Capture the cell that displays the provided text and extract its [X, Y] central coordinate. 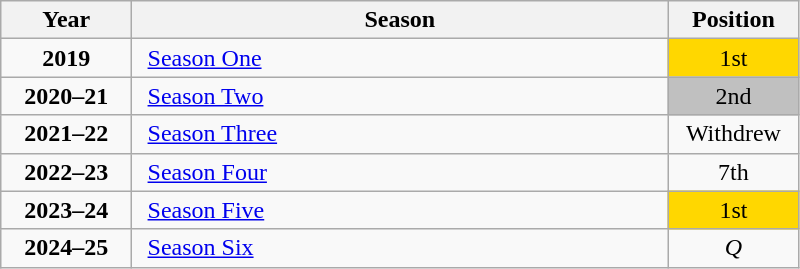
Year [66, 20]
Season Three [400, 134]
Q [734, 248]
2023–24 [66, 210]
Withdrew [734, 134]
2020–21 [66, 96]
Position [734, 20]
Season One [400, 58]
Season Four [400, 172]
Season Six [400, 248]
2nd [734, 96]
Season Five [400, 210]
2022–23 [66, 172]
Season [400, 20]
7th [734, 172]
Season Two [400, 96]
2024–25 [66, 248]
2019 [66, 58]
2021–22 [66, 134]
